Output the [X, Y] coordinate of the center of the cell containing the given text.  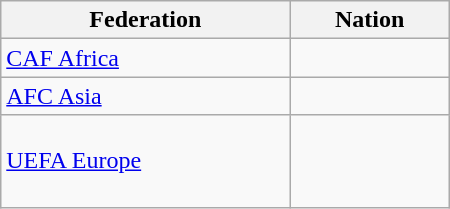
AFC Asia [146, 96]
UEFA Europe [146, 161]
Federation [146, 20]
Nation [370, 20]
CAF Africa [146, 58]
